Pinpoint the cell where the given text exists, returning its (x, y) midpoint coordinate. 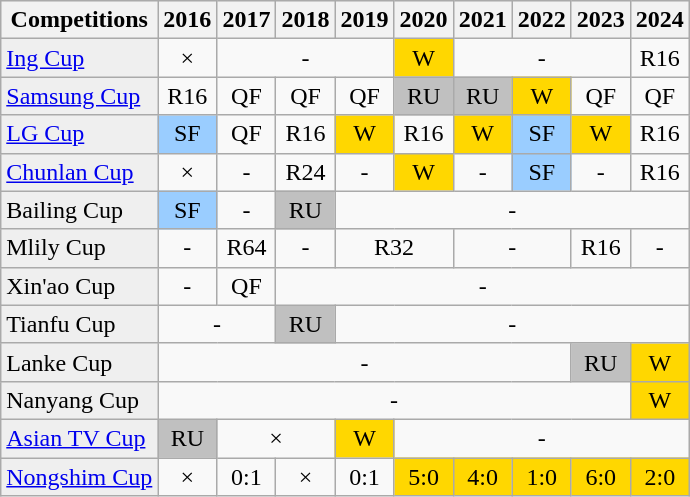
2021 (482, 20)
Ing Cup (80, 58)
LG Cup (80, 134)
5:0 (424, 477)
Xin'ao Cup (80, 286)
4:0 (482, 477)
6:0 (600, 477)
2023 (600, 20)
2017 (246, 20)
1:0 (542, 477)
Asian TV Cup (80, 438)
2016 (188, 20)
2022 (542, 20)
Mlily Cup (80, 248)
R24 (306, 172)
Samsung Cup (80, 96)
2:0 (660, 477)
2019 (364, 20)
Competitions (80, 20)
Lanke Cup (80, 362)
R64 (246, 248)
2020 (424, 20)
2024 (660, 20)
Chunlan Cup (80, 172)
Nanyang Cup (80, 400)
2018 (306, 20)
Nongshim Cup (80, 477)
Tianfu Cup (80, 324)
Bailing Cup (80, 210)
R32 (394, 248)
